Return the (x, y) coordinate for the center point of the cell that contains the specified text.  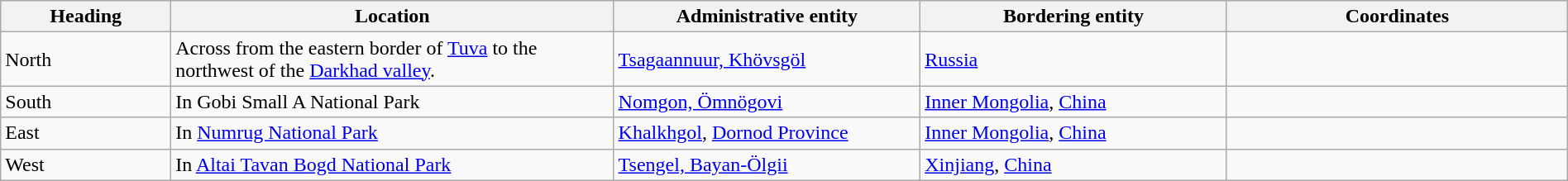
Nomgon, Ömnögovi (767, 102)
In Numrug National Park (392, 133)
West (86, 164)
South (86, 102)
In Gobi Small A National Park (392, 102)
Bordering entity (1073, 17)
Khalkhgol, Dornod Province (767, 133)
Tsengel, Bayan-Ölgii (767, 164)
East (86, 133)
Russia (1073, 60)
Coordinates (1397, 17)
Location (392, 17)
Across from the eastern border of Tuva to the northwest of the Darkhad valley. (392, 60)
Heading (86, 17)
Xinjiang, China (1073, 164)
Tsagaannuur, Khövsgöl (767, 60)
In Altai Tavan Bogd National Park (392, 164)
Administrative entity (767, 17)
North (86, 60)
